Capture the cell that displays the provided text and extract its (X, Y) central coordinate. 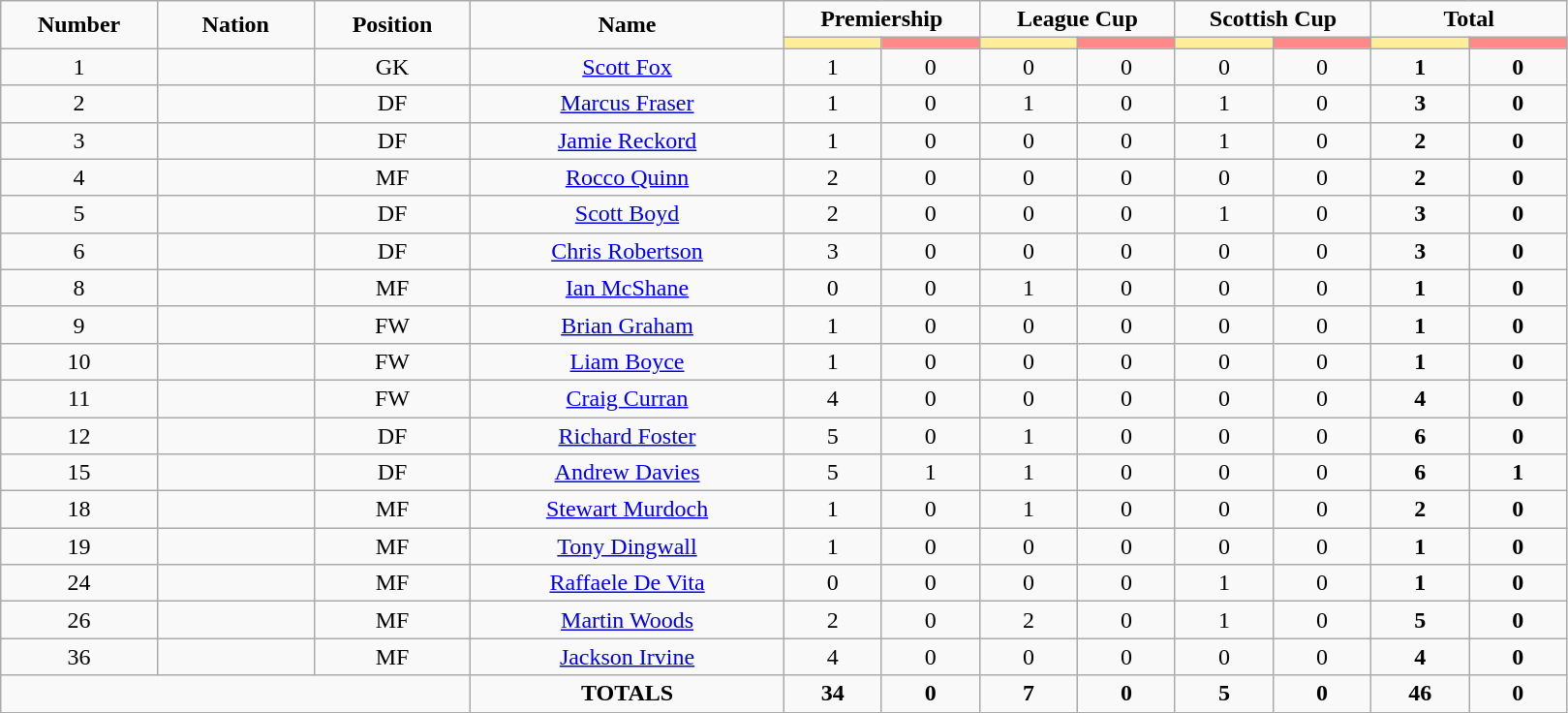
Andrew Davies (628, 473)
Craig Curran (628, 398)
24 (79, 583)
Nation (235, 25)
GK (392, 67)
15 (79, 473)
7 (1029, 694)
Number (79, 25)
TOTALS (628, 694)
34 (833, 694)
Jackson Irvine (628, 657)
Marcus Fraser (628, 104)
18 (79, 510)
8 (79, 288)
Position (392, 25)
Stewart Murdoch (628, 510)
Liam Boyce (628, 361)
26 (79, 620)
10 (79, 361)
Scott Boyd (628, 214)
Chris Robertson (628, 251)
Martin Woods (628, 620)
Premiership (881, 19)
Tony Dingwall (628, 546)
46 (1420, 694)
12 (79, 435)
11 (79, 398)
Richard Foster (628, 435)
9 (79, 325)
Scott Fox (628, 67)
Ian McShane (628, 288)
Total (1469, 19)
Rocco Quinn (628, 177)
Brian Graham (628, 325)
Raffaele De Vita (628, 583)
Name (628, 25)
36 (79, 657)
Scottish Cup (1273, 19)
19 (79, 546)
League Cup (1077, 19)
Jamie Reckord (628, 140)
